Detect which cell encompasses the target text, then output its [X, Y] center coordinate. 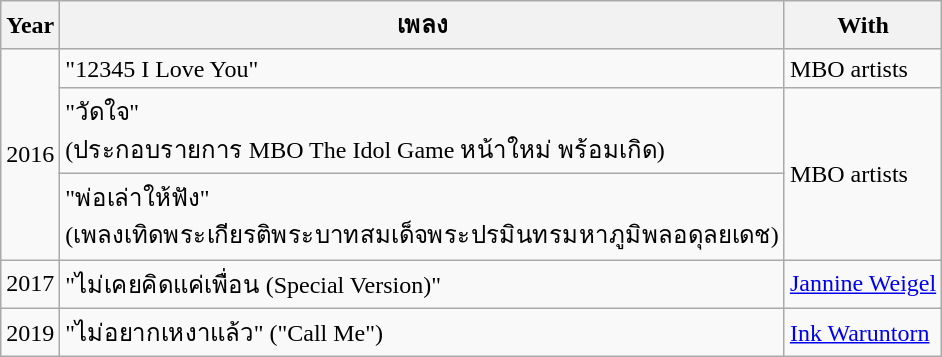
"วัดใจ"(ประกอบรายการ MBO The Idol Game หน้าใหม่ พร้อมเกิด) [422, 130]
Jannine Weigel [862, 284]
2019 [30, 332]
เพลง [422, 26]
"พ่อเล่าให้ฟัง"(เพลงเทิดพระเกียรติพระบาทสมเด็จพระปรมินทรมหาภูมิพลอดุลยเดช) [422, 216]
"12345 I Love You" [422, 68]
"ไม่เคยคิดแค่เพื่อน (Special Version)" [422, 284]
With [862, 26]
2017 [30, 284]
2016 [30, 154]
"ไม่อยากเหงาแล้ว" ("Call Me") [422, 332]
Ink Waruntorn [862, 332]
Year [30, 26]
